Extract the (x, y) coordinate from the center of the cell holding the provided text.  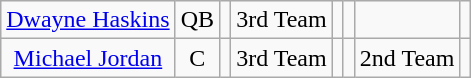
2nd Team (407, 58)
Dwayne Haskins (88, 20)
Michael Jordan (88, 58)
C (197, 58)
QB (197, 20)
